For the text-containing cell, return its midpoint in (x, y) coordinate format. 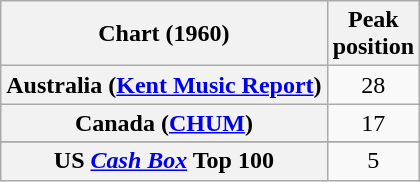
28 (373, 85)
5 (373, 161)
Canada (CHUM) (164, 123)
Australia (Kent Music Report) (164, 85)
US Cash Box Top 100 (164, 161)
Chart (1960) (164, 34)
Peakposition (373, 34)
17 (373, 123)
